Locate the cell with the specified text and output its [x, y] center coordinate. 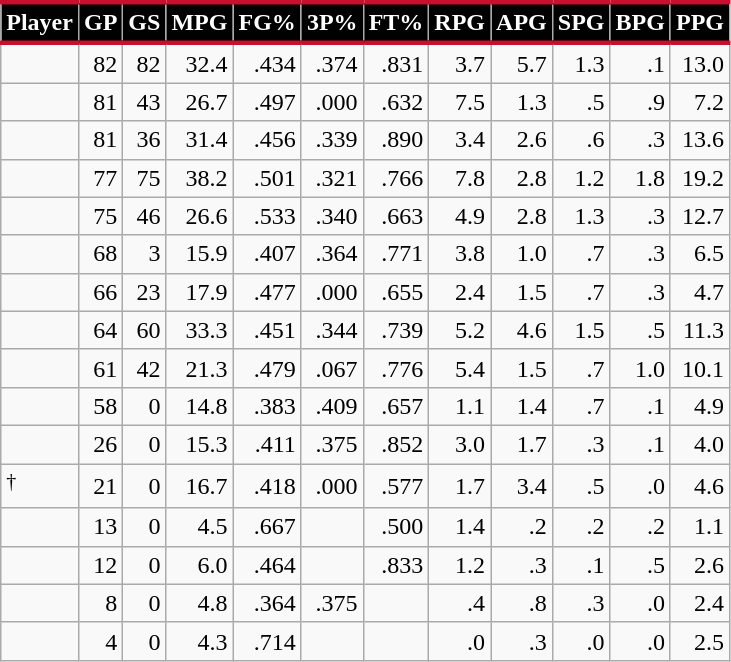
23 [144, 292]
.655 [396, 292]
.833 [396, 565]
.667 [267, 527]
.663 [396, 216]
15.3 [200, 444]
17.9 [200, 292]
.632 [396, 102]
.321 [332, 178]
.340 [332, 216]
.776 [396, 368]
1.8 [640, 178]
38.2 [200, 178]
.411 [267, 444]
.409 [332, 406]
.533 [267, 216]
4.3 [200, 641]
.766 [396, 178]
4 [100, 641]
26.7 [200, 102]
.344 [332, 330]
.434 [267, 63]
7.5 [460, 102]
33.3 [200, 330]
5.7 [522, 63]
BPG [640, 22]
68 [100, 254]
61 [100, 368]
32.4 [200, 63]
31.4 [200, 140]
16.7 [200, 486]
.714 [267, 641]
5.4 [460, 368]
.6 [581, 140]
4.0 [700, 444]
.9 [640, 102]
46 [144, 216]
.852 [396, 444]
.500 [396, 527]
.8 [522, 603]
.831 [396, 63]
3 [144, 254]
13 [100, 527]
.501 [267, 178]
4.7 [700, 292]
4.5 [200, 527]
.497 [267, 102]
6.5 [700, 254]
7.2 [700, 102]
† [40, 486]
7.8 [460, 178]
4.8 [200, 603]
8 [100, 603]
60 [144, 330]
42 [144, 368]
.383 [267, 406]
.418 [267, 486]
.464 [267, 565]
21.3 [200, 368]
3.0 [460, 444]
3P% [332, 22]
.339 [332, 140]
10.1 [700, 368]
.067 [332, 368]
.374 [332, 63]
13.6 [700, 140]
PPG [700, 22]
19.2 [700, 178]
12 [100, 565]
FG% [267, 22]
.477 [267, 292]
3.8 [460, 254]
14.8 [200, 406]
.657 [396, 406]
26.6 [200, 216]
3.7 [460, 63]
GS [144, 22]
.577 [396, 486]
11.3 [700, 330]
13.0 [700, 63]
.456 [267, 140]
6.0 [200, 565]
21 [100, 486]
MPG [200, 22]
36 [144, 140]
Player [40, 22]
26 [100, 444]
15.9 [200, 254]
.407 [267, 254]
GP [100, 22]
5.2 [460, 330]
12.7 [700, 216]
58 [100, 406]
.890 [396, 140]
.451 [267, 330]
64 [100, 330]
.739 [396, 330]
2.5 [700, 641]
.479 [267, 368]
RPG [460, 22]
43 [144, 102]
SPG [581, 22]
.771 [396, 254]
77 [100, 178]
66 [100, 292]
APG [522, 22]
.4 [460, 603]
FT% [396, 22]
